Pinpoint the cell where the given text exists, returning its [x, y] midpoint coordinate. 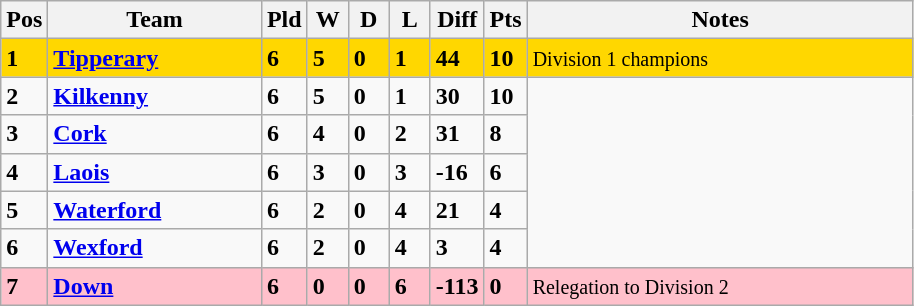
L [410, 20]
31 [457, 134]
21 [457, 210]
Division 1 champions [720, 58]
Team [155, 20]
Waterford [155, 210]
30 [457, 96]
44 [457, 58]
Kilkenny [155, 96]
Wexford [155, 248]
8 [506, 134]
-16 [457, 172]
Tipperary [155, 58]
-113 [457, 286]
Cork [155, 134]
Relegation to Division 2 [720, 286]
Laois [155, 172]
Diff [457, 20]
W [328, 20]
Down [155, 286]
Pts [506, 20]
Notes [720, 20]
7 [24, 286]
Pld [284, 20]
D [368, 20]
Pos [24, 20]
